Output the (x, y) coordinate of the center of the cell containing the given text.  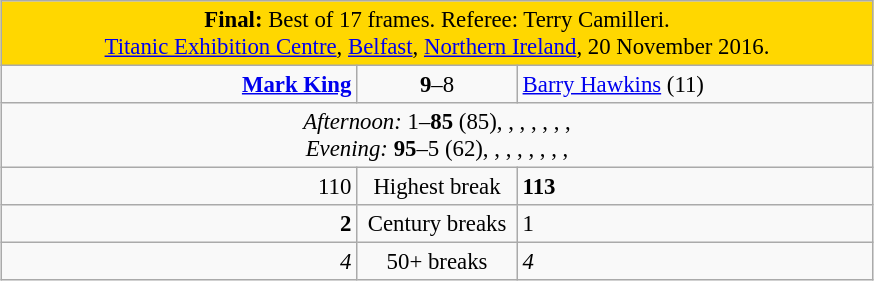
9–8 (438, 85)
Century breaks (438, 224)
Barry Hawkins (11) (695, 85)
110 (179, 187)
50+ breaks (438, 262)
Mark King (179, 85)
Final: Best of 17 frames. Referee: Terry Camilleri.Titanic Exhibition Centre, Belfast, Northern Ireland, 20 November 2016. (437, 34)
113 (695, 187)
Highest break (438, 187)
Afternoon: 1–85 (85), , , , , , , Evening: 95–5 (62), , , , , , , , (437, 136)
2 (179, 224)
1 (695, 224)
